For the text-containing cell, return its midpoint in [X, Y] coordinate format. 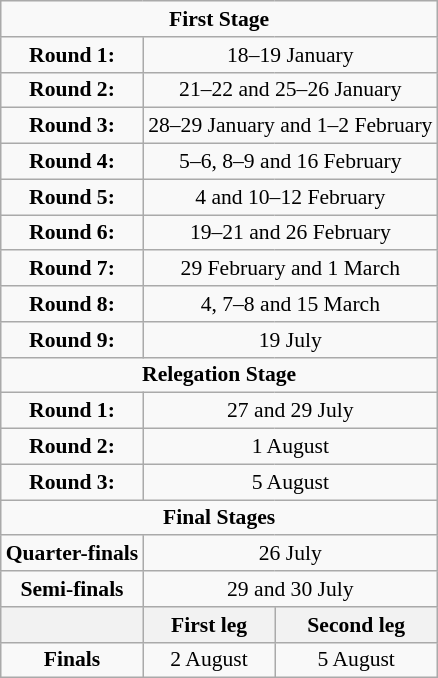
Finals [72, 660]
First leg [209, 625]
Relegation Stage [220, 375]
4 and 10–12 February [290, 197]
Semi-finals [72, 589]
28–29 January and 1–2 February [290, 126]
18–19 January [290, 55]
Round 6: [72, 233]
19–21 and 26 February [290, 233]
29 and 30 July [290, 589]
5–6, 8–9 and 16 February [290, 162]
Round 9: [72, 340]
4, 7–8 and 15 March [290, 304]
First Stage [220, 19]
Round 5: [72, 197]
Round 7: [72, 269]
Round 4: [72, 162]
1 August [290, 447]
2 August [209, 660]
27 and 29 July [290, 411]
Round 8: [72, 304]
26 July [290, 554]
Final Stages [220, 518]
Second leg [356, 625]
29 February and 1 March [290, 269]
Quarter-finals [72, 554]
19 July [290, 340]
21–22 and 25–26 January [290, 90]
